Return (X, Y) of the center of cell containing provided text 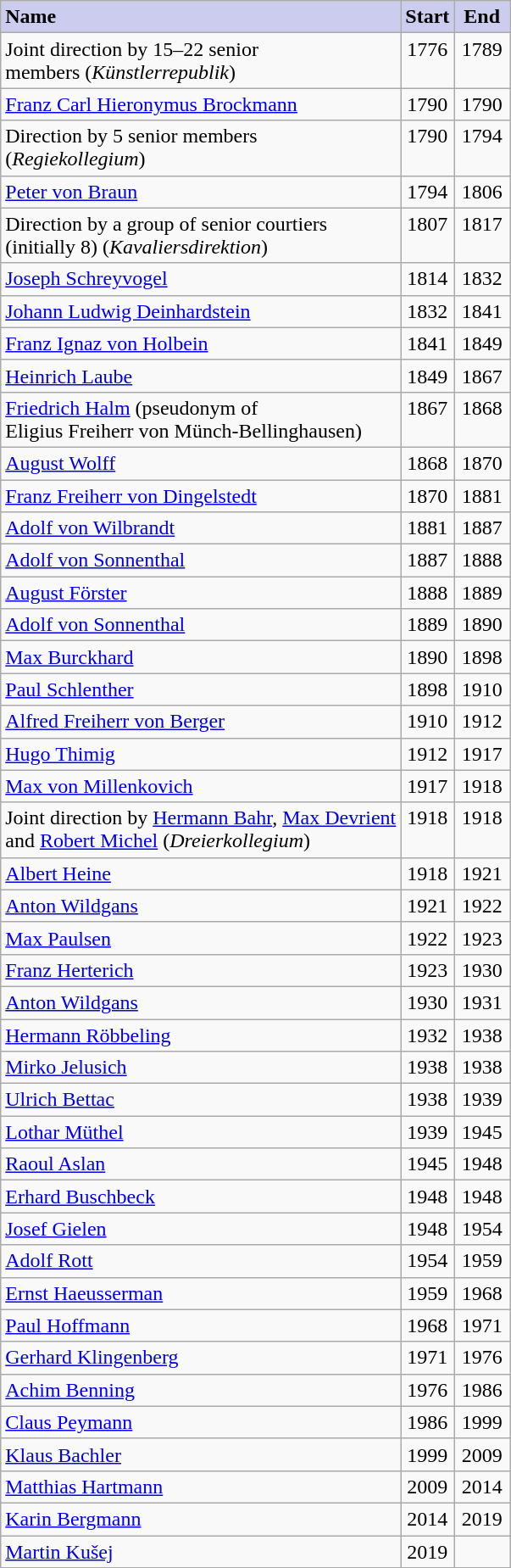
Achim Benning (201, 1390)
Adolf Rott (201, 1261)
Heinrich Laube (201, 376)
1931 (482, 1002)
1776 (427, 61)
Max Burckhard (201, 657)
Klaus Bachler (201, 1454)
Josef Gielen (201, 1229)
Karin Bergmann (201, 1519)
Johann Ludwig Deinhardstein (201, 311)
Franz Ignaz von Holbein (201, 343)
1806 (482, 192)
Max von Millenkovich (201, 786)
1789 (482, 61)
End (482, 17)
August Förster (201, 593)
Martin Kušej (201, 1551)
Direction by a group of senior courtiers(initially 8) (Kavaliersdirektion) (201, 236)
Hugo Thimig (201, 754)
Direction by 5 senior members(Regiekollegium) (201, 148)
Mirko Jelusich (201, 1068)
Joint direction by 15–22 seniormembers (Künstlerrepublik) (201, 61)
Matthias Hartmann (201, 1487)
Adolf von Wilbrandt (201, 528)
Franz Herterich (201, 970)
Lothar Müthel (201, 1132)
Peter von Braun (201, 192)
Claus Peymann (201, 1422)
1817 (482, 236)
August Wolff (201, 463)
Max Paulsen (201, 938)
Franz Freiherr von Dingelstedt (201, 496)
Franz Carl Hieronymus Brockmann (201, 104)
Erhard Buschbeck (201, 1197)
Albert Heine (201, 873)
Start (427, 17)
1814 (427, 279)
Hermann Röbbeling (201, 1035)
1932 (427, 1035)
Ernst Haeusserman (201, 1293)
Gerhard Klingenberg (201, 1358)
Paul Hoffmann (201, 1325)
Paul Schlenther (201, 689)
Joint direction by Hermann Bahr, Max Devrientand Robert Michel (Dreierkollegium) (201, 829)
1807 (427, 236)
Friedrich Halm (pseudonym ofEligius Freiherr von Münch-Bellinghausen) (201, 419)
Raoul Aslan (201, 1164)
Name (201, 17)
Alfred Freiherr von Berger (201, 722)
Ulrich Bettac (201, 1100)
Joseph Schreyvogel (201, 279)
